From the cell containing the given text, extract its center point as [x, y] coordinate. 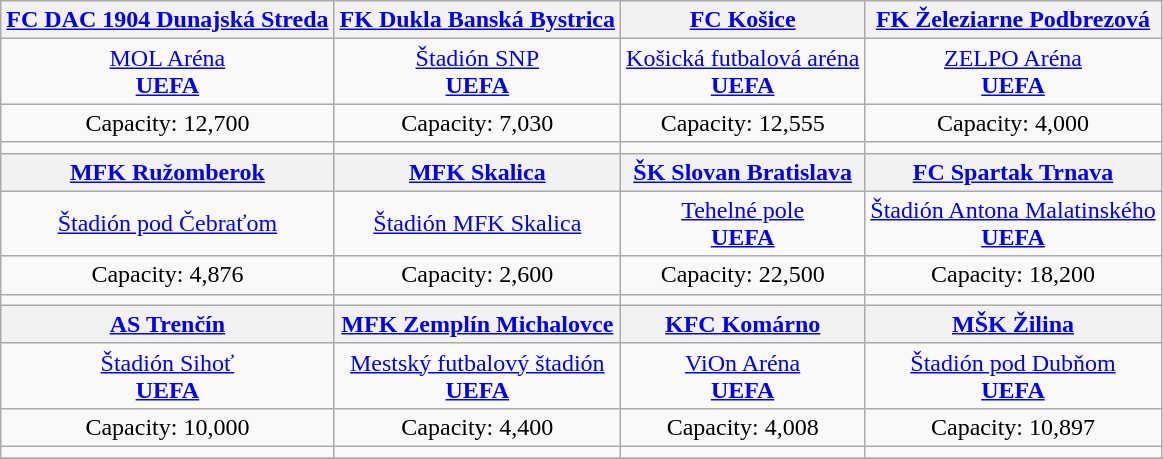
MFK Zemplín Michalovce [477, 324]
Capacity: 12,700 [168, 123]
Capacity: 18,200 [1013, 275]
FK Železiarne Podbrezová [1013, 20]
Capacity: 4,400 [477, 427]
Štadión SNPUEFA [477, 72]
KFC Komárno [743, 324]
Capacity: 4,876 [168, 275]
MFK Skalica [477, 172]
FC Košice [743, 20]
ŠK Slovan Bratislava [743, 172]
Štadión pod Čebraťom [168, 224]
Capacity: 10,000 [168, 427]
Mestský futbalový štadión UEFA [477, 376]
Štadión Antona MalatinskéhoUEFA [1013, 224]
Capacity: 4,008 [743, 427]
FK Dukla Banská Bystrica [477, 20]
Capacity: 10,897 [1013, 427]
Capacity: 2,600 [477, 275]
MOL Aréna UEFA [168, 72]
MŠK Žilina [1013, 324]
Tehelné pole UEFA [743, 224]
Capacity: 12,555 [743, 123]
FC Spartak Trnava [1013, 172]
Štadión MFK Skalica [477, 224]
Košická futbalová arénaUEFA [743, 72]
Štadión pod DubňomUEFA [1013, 376]
ZELPO Aréna UEFA [1013, 72]
ViOn Aréna UEFA [743, 376]
MFK Ružomberok [168, 172]
Capacity: 4,000 [1013, 123]
FC DAC 1904 Dunajská Streda [168, 20]
Štadión SihoťUEFA [168, 376]
Capacity: 7,030 [477, 123]
AS Trenčín [168, 324]
Capacity: 22,500 [743, 275]
